Pinpoint the cell where the given text exists, returning its [X, Y] midpoint coordinate. 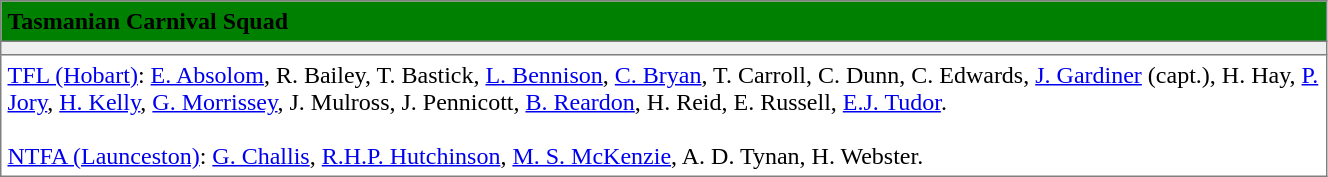
Tasmanian Carnival Squad [664, 21]
